Find where the given text appears and provide that cell's center as (X, Y) coordinate. 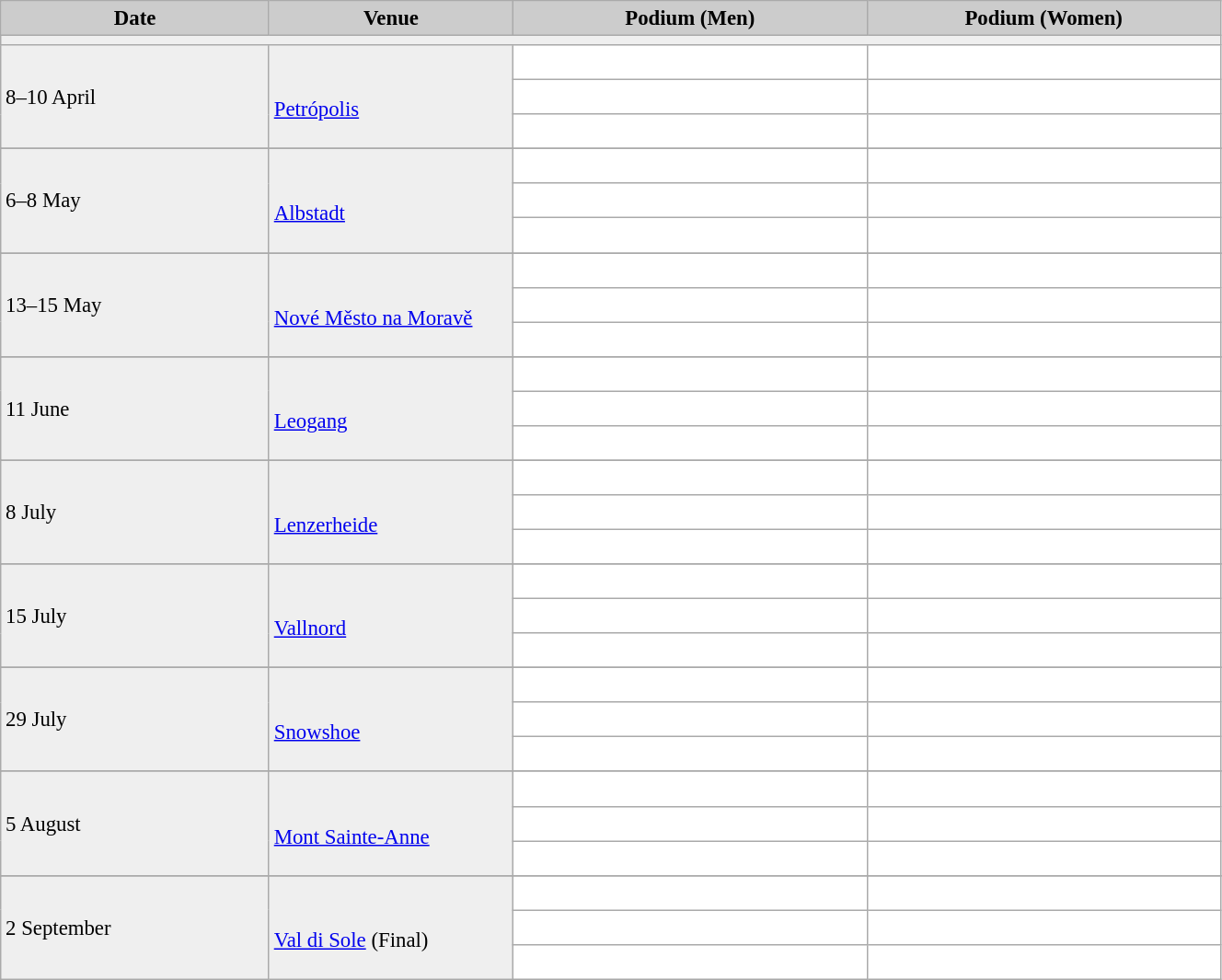
Albstadt (390, 201)
Venue (390, 18)
Podium (Women) (1043, 18)
Date (135, 18)
13–15 May (135, 306)
11 June (135, 409)
8–10 April (135, 98)
8 July (135, 512)
Nové Město na Moravě (390, 306)
2 September (135, 928)
29 July (135, 720)
Vallnord (390, 617)
6–8 May (135, 201)
Petrópolis (390, 98)
15 July (135, 617)
Val di Sole (Final) (390, 928)
Snowshoe (390, 720)
Lenzerheide (390, 512)
5 August (135, 824)
Podium (Men) (690, 18)
Leogang (390, 409)
Mont Sainte-Anne (390, 824)
